Find where the given text appears and provide that cell's center as (x, y) coordinate. 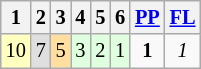
10 (16, 51)
6 (120, 17)
FL (183, 17)
7 (41, 51)
4 (80, 17)
PP (148, 17)
